Locate the cell with the specified text and output its [x, y] center coordinate. 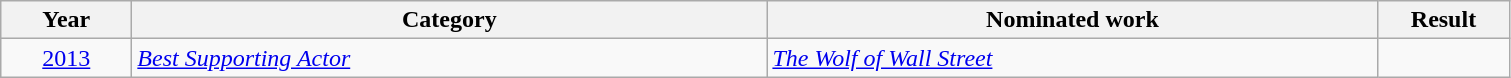
The Wolf of Wall Street [1072, 58]
2013 [66, 58]
Nominated work [1072, 20]
Result [1444, 20]
Best Supporting Actor [450, 58]
Category [450, 20]
Year [66, 20]
